Determine the (x, y) coordinate at the center of the cell enclosing the given text.  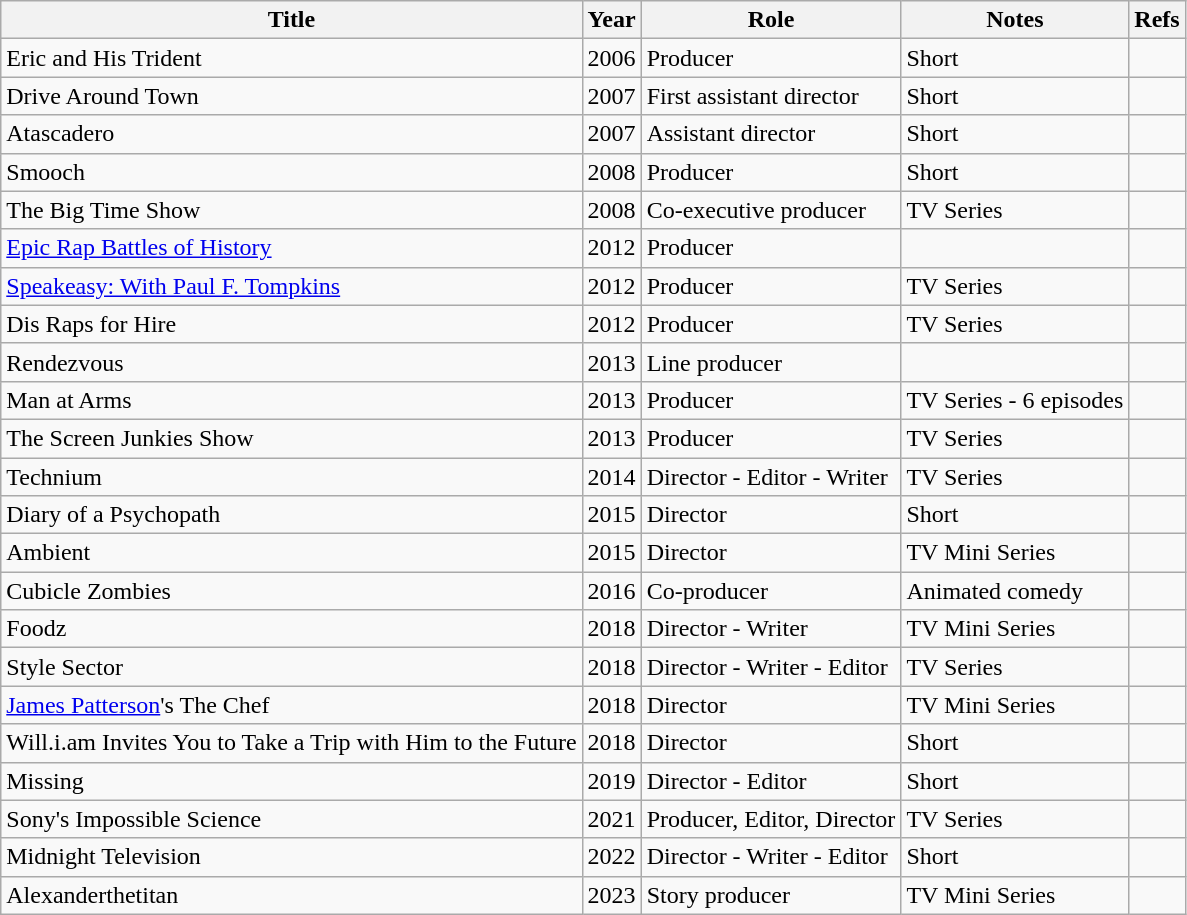
James Patterson's The Chef (292, 705)
Foodz (292, 629)
Epic Rap Battles of History (292, 248)
2019 (612, 781)
2006 (612, 58)
2023 (612, 895)
The Screen Junkies Show (292, 438)
Midnight Television (292, 857)
Refs (1157, 20)
Notes (1015, 20)
Story producer (771, 895)
Co-producer (771, 591)
Cubicle Zombies (292, 591)
2022 (612, 857)
Missing (292, 781)
Technium (292, 477)
Director - Editor (771, 781)
2021 (612, 819)
Role (771, 20)
Diary of a Psychopath (292, 515)
Smooch (292, 172)
Alexanderthetitan (292, 895)
Will.i.am Invites You to Take a Trip with Him to the Future (292, 743)
Director - Editor - Writer (771, 477)
Dis Raps for Hire (292, 324)
Drive Around Town (292, 96)
Speakeasy: With Paul F. Tompkins (292, 286)
2014 (612, 477)
Sony's Impossible Science (292, 819)
Title (292, 20)
The Big Time Show (292, 210)
Atascadero (292, 134)
Director - Writer (771, 629)
Eric and His Trident (292, 58)
Animated comedy (1015, 591)
Line producer (771, 362)
2016 (612, 591)
Style Sector (292, 667)
Rendezvous (292, 362)
TV Series - 6 episodes (1015, 400)
Man at Arms (292, 400)
Assistant director (771, 134)
Year (612, 20)
Producer, Editor, Director (771, 819)
First assistant director (771, 96)
Ambient (292, 553)
Co-executive producer (771, 210)
